For the text-containing cell, return its midpoint in [X, Y] coordinate format. 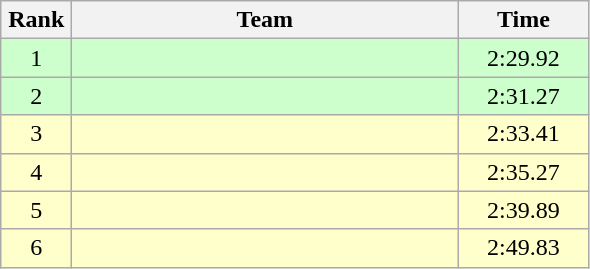
2:49.83 [524, 248]
2:39.89 [524, 210]
Team [265, 20]
6 [36, 248]
Rank [36, 20]
3 [36, 134]
2:31.27 [524, 96]
5 [36, 210]
2:35.27 [524, 172]
2:29.92 [524, 58]
2 [36, 96]
Time [524, 20]
4 [36, 172]
1 [36, 58]
2:33.41 [524, 134]
